Identify which cell holds the provided text, then report its (X, Y) central coordinate. 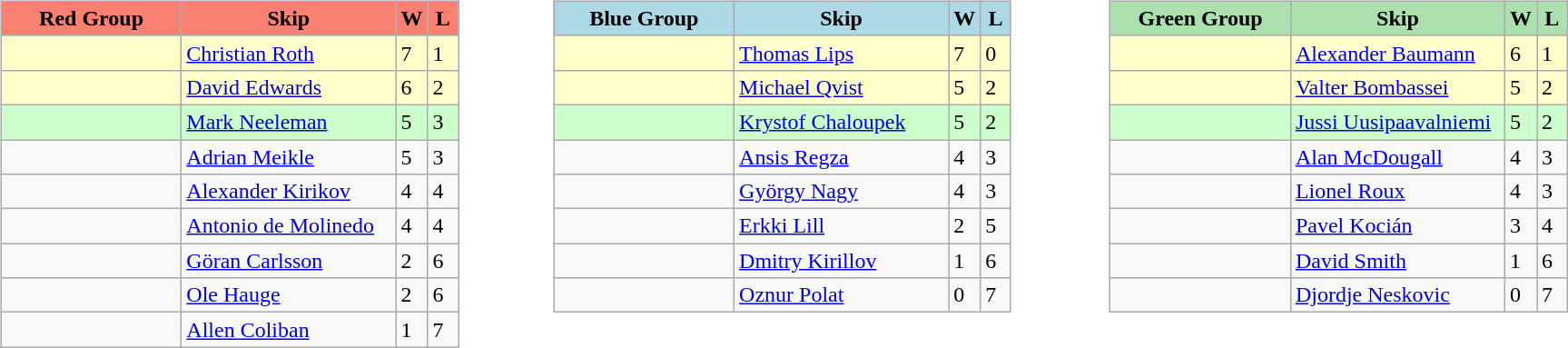
Jussi Uusipaavalniemi (1397, 122)
Christian Roth (289, 53)
David Smith (1397, 261)
Antonio de Molinedo (289, 226)
Thomas Lips (842, 53)
Pavel Kocián (1397, 226)
Oznur Polat (842, 295)
Alexander Kirikov (289, 192)
Green Group (1200, 18)
Allen Coliban (289, 330)
Lionel Roux (1397, 192)
Blue Group (645, 18)
Alexander Baumann (1397, 53)
Mark Neeleman (289, 122)
Ansis Regza (842, 157)
David Edwards (289, 87)
Michael Qvist (842, 87)
Göran Carlsson (289, 261)
György Nagy (842, 192)
Krystof Chaloupek (842, 122)
Erkki Lill (842, 226)
Ole Hauge (289, 295)
Alan McDougall (1397, 157)
Red Group (91, 18)
Adrian Meikle (289, 157)
Dmitry Kirillov (842, 261)
Valter Bombassei (1397, 87)
Djordje Neskovic (1397, 295)
